Extract the [x, y] coordinate from the center of the cell holding the provided text.  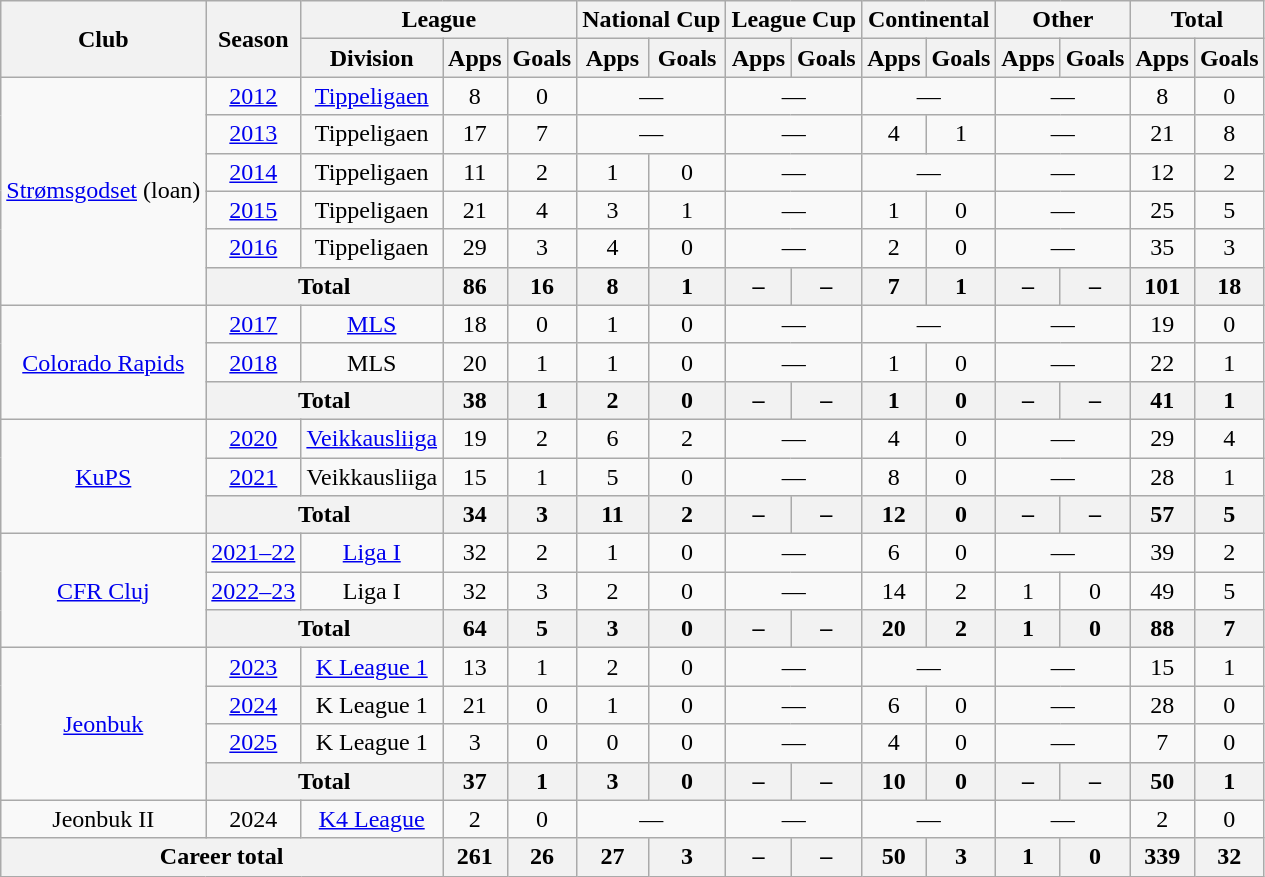
86 [475, 286]
38 [475, 400]
57 [1162, 515]
17 [475, 134]
Season [254, 39]
10 [894, 781]
2013 [254, 134]
88 [1162, 629]
27 [613, 857]
Jeonbuk II [104, 819]
2022–23 [254, 591]
22 [1162, 362]
2021–22 [254, 553]
K4 League [372, 819]
2018 [254, 362]
2017 [254, 324]
2020 [254, 438]
League [439, 20]
Career total [222, 857]
Continental [929, 20]
49 [1162, 591]
Club [104, 39]
Colorado Rapids [104, 362]
2021 [254, 477]
64 [475, 629]
34 [475, 515]
16 [542, 286]
2014 [254, 172]
35 [1162, 248]
339 [1162, 857]
39 [1162, 553]
National Cup [652, 20]
Division [372, 58]
2016 [254, 248]
37 [475, 781]
25 [1162, 210]
League Cup [794, 20]
2015 [254, 210]
13 [475, 667]
CFR Cluj [104, 591]
KuPS [104, 476]
Other [1063, 20]
Strømsgodset (loan) [104, 191]
101 [1162, 286]
26 [542, 857]
14 [894, 591]
Jeonbuk [104, 724]
2023 [254, 667]
2025 [254, 743]
41 [1162, 400]
261 [475, 857]
2012 [254, 96]
